Detect which cell encompasses the target text, then output its (x, y) center coordinate. 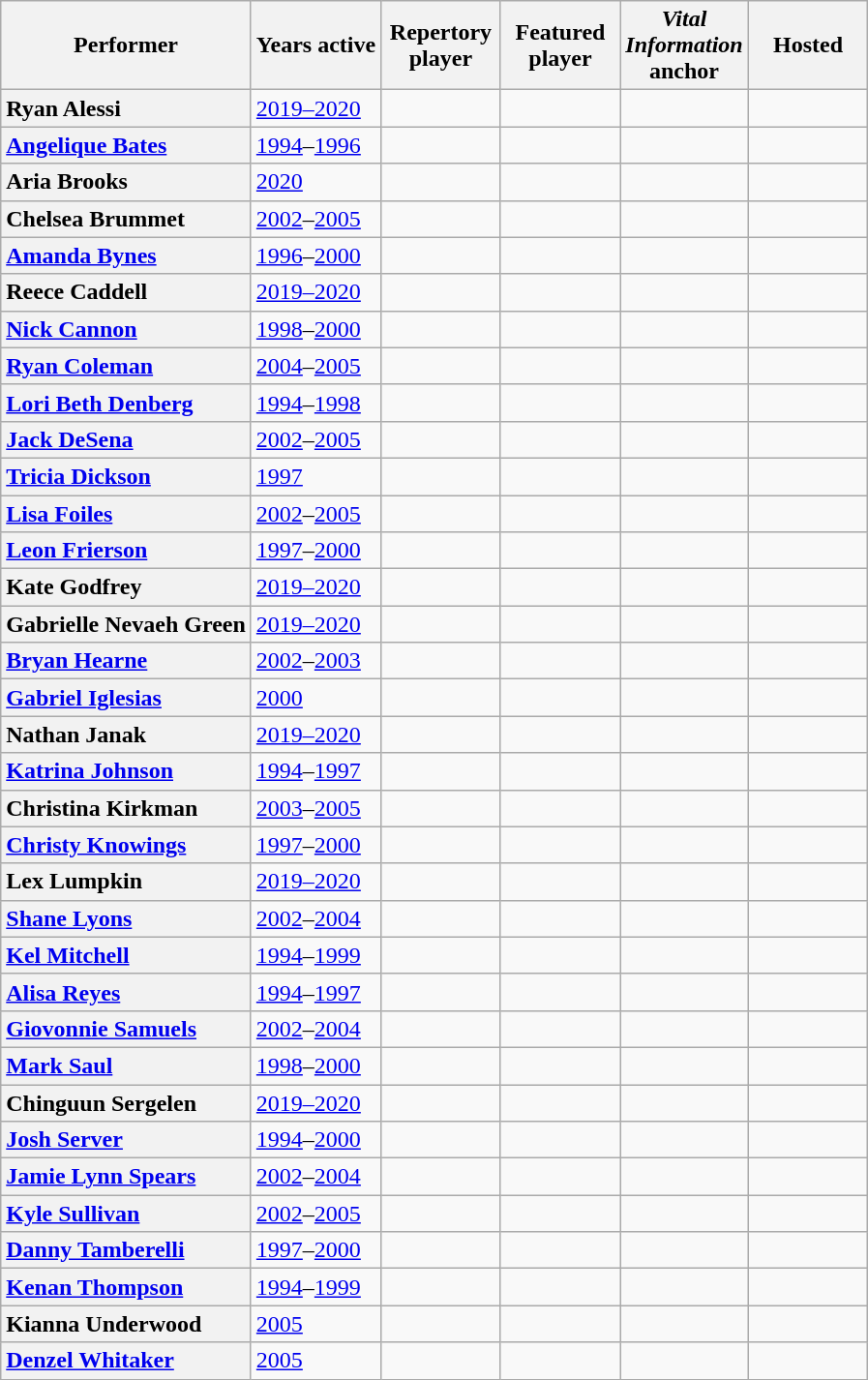
Lex Lumpkin (126, 882)
Shane Lyons (126, 918)
Leon Frierson (126, 551)
1997 (315, 476)
Performer (126, 45)
Denzel Whitaker (126, 1361)
Kel Mitchell (126, 955)
2020 (315, 182)
Ryan Alessi (126, 108)
Kyle Sullivan (126, 1214)
2004–2005 (315, 366)
1994–1996 (315, 145)
Nick Cannon (126, 329)
Christina Kirkman (126, 808)
Bryan Hearne (126, 661)
2000 (315, 698)
Gabrielle Nevaeh Green (126, 624)
Jack DeSena (126, 439)
Ryan Coleman (126, 366)
Christy Knowings (126, 845)
Kianna Underwood (126, 1324)
Featured player (560, 45)
Lori Beth Denberg (126, 403)
Lisa Foiles (126, 514)
Chinguun Sergelen (126, 1102)
Years active (315, 45)
Amanda Bynes (126, 255)
Vital Information anchor (684, 45)
1996–2000 (315, 255)
Danny Tamberelli (126, 1250)
Mark Saul (126, 1065)
1994–2000 (315, 1140)
Jamie Lynn Spears (126, 1177)
Katrina Johnson (126, 771)
2002–2003 (315, 661)
Hosted (808, 45)
Kate Godfrey (126, 587)
Angelique Bates (126, 145)
Giovonnie Samuels (126, 1029)
Gabriel Iglesias (126, 698)
Josh Server (126, 1140)
Chelsea Brummet (126, 219)
1994–1998 (315, 403)
Alisa Reyes (126, 992)
Kenan Thompson (126, 1287)
Tricia Dickson (126, 476)
2003–2005 (315, 808)
Aria Brooks (126, 182)
Reece Caddell (126, 292)
Repertory player (441, 45)
Nathan Janak (126, 735)
